Locate the cell with the specified text and output its [X, Y] center coordinate. 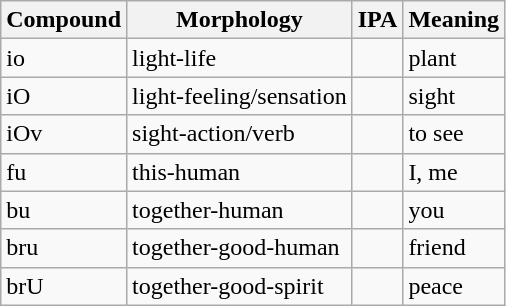
together-good-spirit [240, 286]
to see [454, 134]
sight [454, 96]
together-human [240, 210]
Morphology [240, 20]
brU [64, 286]
I, me [454, 172]
you [454, 210]
bru [64, 248]
iO [64, 96]
sight-action/verb [240, 134]
light-feeling/sensation [240, 96]
fu [64, 172]
peace [454, 286]
Compound [64, 20]
friend [454, 248]
iOv [64, 134]
Meaning [454, 20]
plant [454, 58]
IPA [378, 20]
together-good-human [240, 248]
light-life [240, 58]
this-human [240, 172]
io [64, 58]
bu [64, 210]
